Search for the cell housing the specified text and yield its [x, y] center coordinate. 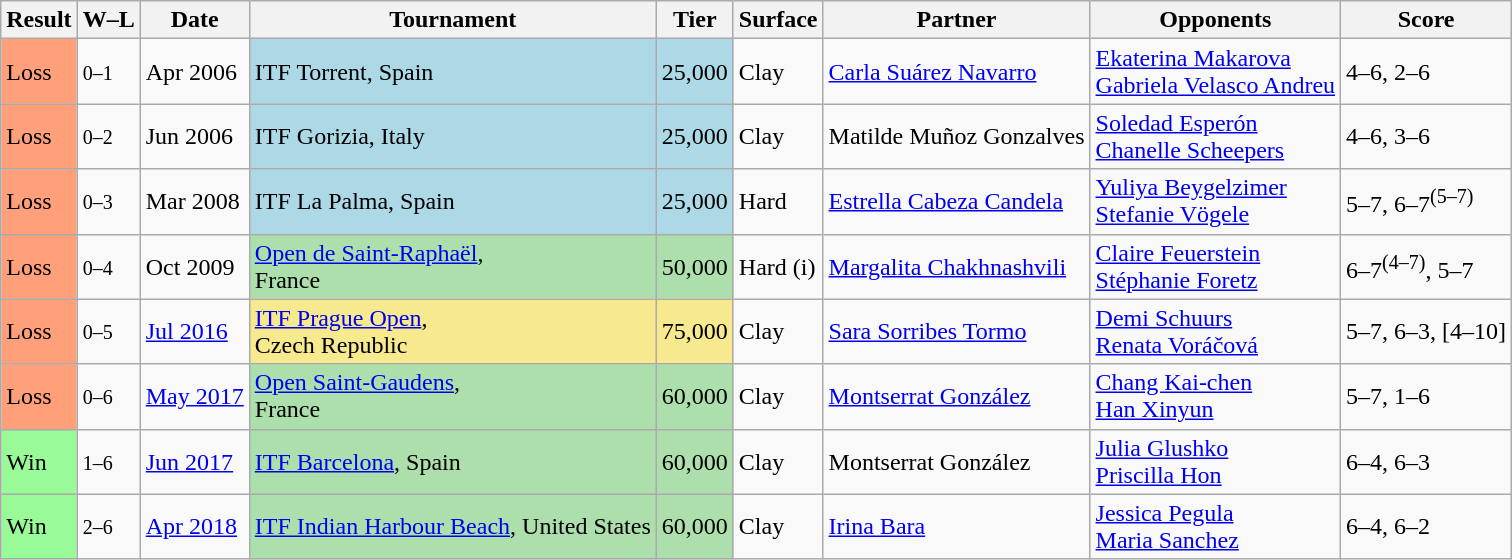
Claire Feuerstein Stéphanie Foretz [1216, 266]
50,000 [694, 266]
Open Saint-Gaudens, France [452, 396]
Partner [956, 20]
0–4 [108, 266]
4–6, 3–6 [1426, 136]
0–6 [108, 396]
Oct 2009 [194, 266]
Jun 2017 [194, 462]
6–7(4–7), 5–7 [1426, 266]
6–4, 6–3 [1426, 462]
ITF Gorizia, Italy [452, 136]
1–6 [108, 462]
Open de Saint-Raphaël, France [452, 266]
Hard (i) [778, 266]
2–6 [108, 526]
Jul 2016 [194, 332]
Date [194, 20]
Surface [778, 20]
W–L [108, 20]
Julia Glushko Priscilla Hon [1216, 462]
Ekaterina Makarova Gabriela Velasco Andreu [1216, 72]
Chang Kai-chen Han Xinyun [1216, 396]
Mar 2008 [194, 202]
0–2 [108, 136]
6–4, 6–2 [1426, 526]
Apr 2018 [194, 526]
ITF Torrent, Spain [452, 72]
4–6, 2–6 [1426, 72]
5–7, 6–7(5–7) [1426, 202]
5–7, 6–3, [4–10] [1426, 332]
Apr 2006 [194, 72]
Hard [778, 202]
Jessica Pegula Maria Sanchez [1216, 526]
Matilde Muñoz Gonzalves [956, 136]
Tier [694, 20]
Jun 2006 [194, 136]
ITF Prague Open, Czech Republic [452, 332]
Score [1426, 20]
Margalita Chakhnashvili [956, 266]
Soledad Esperón Chanelle Scheepers [1216, 136]
0–1 [108, 72]
Tournament [452, 20]
ITF La Palma, Spain [452, 202]
Opponents [1216, 20]
Irina Bara [956, 526]
May 2017 [194, 396]
Carla Suárez Navarro [956, 72]
Sara Sorribes Tormo [956, 332]
ITF Barcelona, Spain [452, 462]
5–7, 1–6 [1426, 396]
Demi Schuurs Renata Voráčová [1216, 332]
ITF Indian Harbour Beach, United States [452, 526]
Estrella Cabeza Candela [956, 202]
75,000 [694, 332]
0–5 [108, 332]
0–3 [108, 202]
Result [39, 20]
Yuliya Beygelzimer Stefanie Vögele [1216, 202]
